Determine the [x, y] coordinate at the center of the cell enclosing the given text.  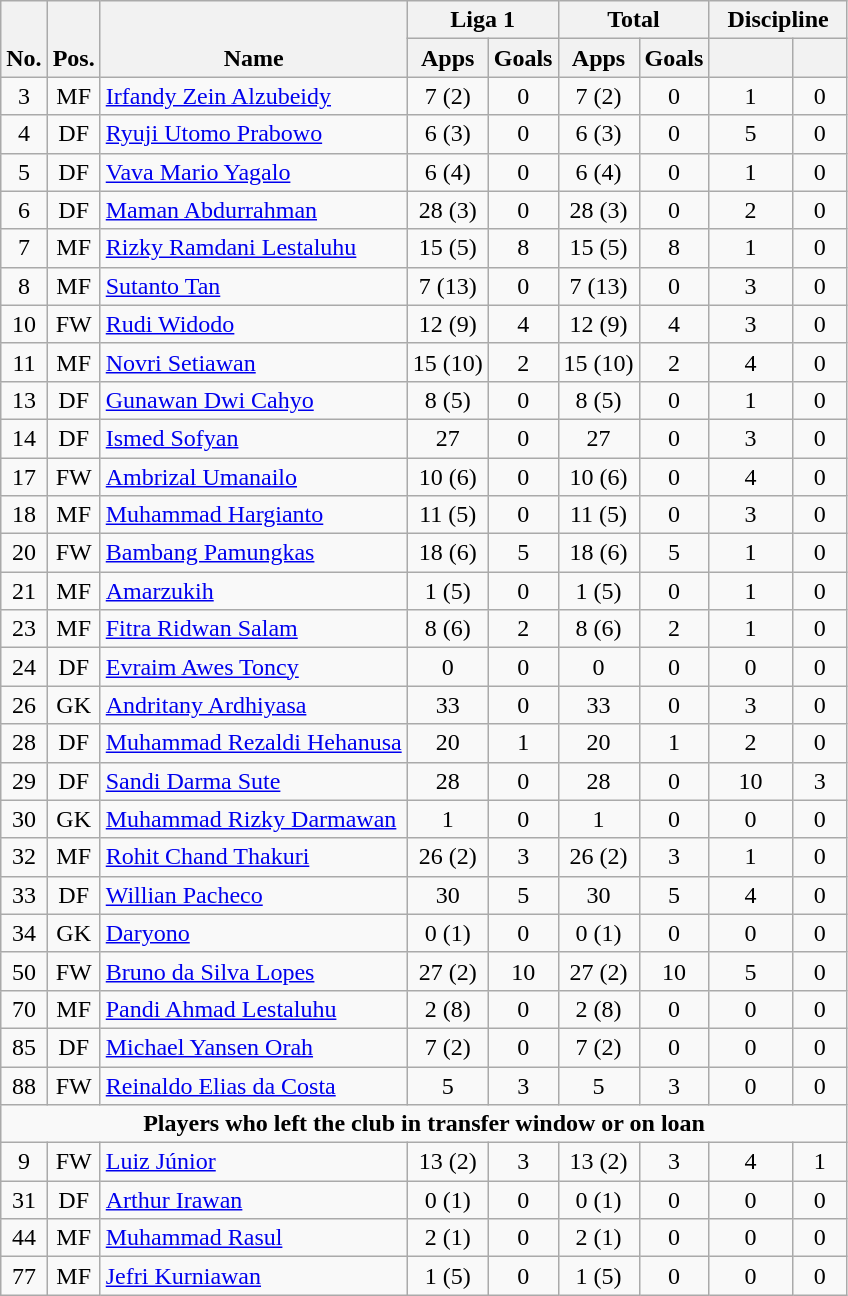
Fitra Ridwan Salam [254, 629]
70 [24, 1009]
26 [24, 705]
Ismed Sofyan [254, 438]
18 [24, 515]
Pos. [74, 39]
Pandi Ahmad Lestaluhu [254, 1009]
Sutanto Tan [254, 286]
Sandi Darma Sute [254, 781]
Muhammad Rizky Darmawan [254, 819]
Willian Pacheco [254, 895]
Irfandy Zein Alzubeidy [254, 96]
Michael Yansen Orah [254, 1047]
23 [24, 629]
Liga 1 [482, 20]
Gunawan Dwi Cahyo [254, 400]
Jefri Kurniawan [254, 1276]
6 [24, 210]
Amarzukih [254, 591]
Rohit Chand Thakuri [254, 857]
17 [24, 477]
Muhammad Rezaldi Hehanusa [254, 743]
Players who left the club in transfer window or on loan [424, 1124]
11 [24, 362]
Bambang Pamungkas [254, 553]
Arthur Irawan [254, 1200]
29 [24, 781]
44 [24, 1238]
Andritany Ardhiyasa [254, 705]
21 [24, 591]
Reinaldo Elias da Costa [254, 1085]
85 [24, 1047]
77 [24, 1276]
Ambrizal Umanailo [254, 477]
Vava Mario Yagalo [254, 172]
24 [24, 667]
Rudi Widodo [254, 324]
Total [634, 20]
Name [254, 39]
32 [24, 857]
Discipline [778, 20]
Muhammad Rasul [254, 1238]
Evraim Awes Toncy [254, 667]
9 [24, 1162]
13 [24, 400]
Ryuji Utomo Prabowo [254, 134]
Bruno da Silva Lopes [254, 971]
Muhammad Hargianto [254, 515]
Rizky Ramdani Lestaluhu [254, 248]
Novri Setiawan [254, 362]
7 [24, 248]
Luiz Júnior [254, 1162]
No. [24, 39]
50 [24, 971]
14 [24, 438]
31 [24, 1200]
88 [24, 1085]
Maman Abdurrahman [254, 210]
34 [24, 933]
Daryono [254, 933]
